Return [x, y] of the center of cell containing provided text 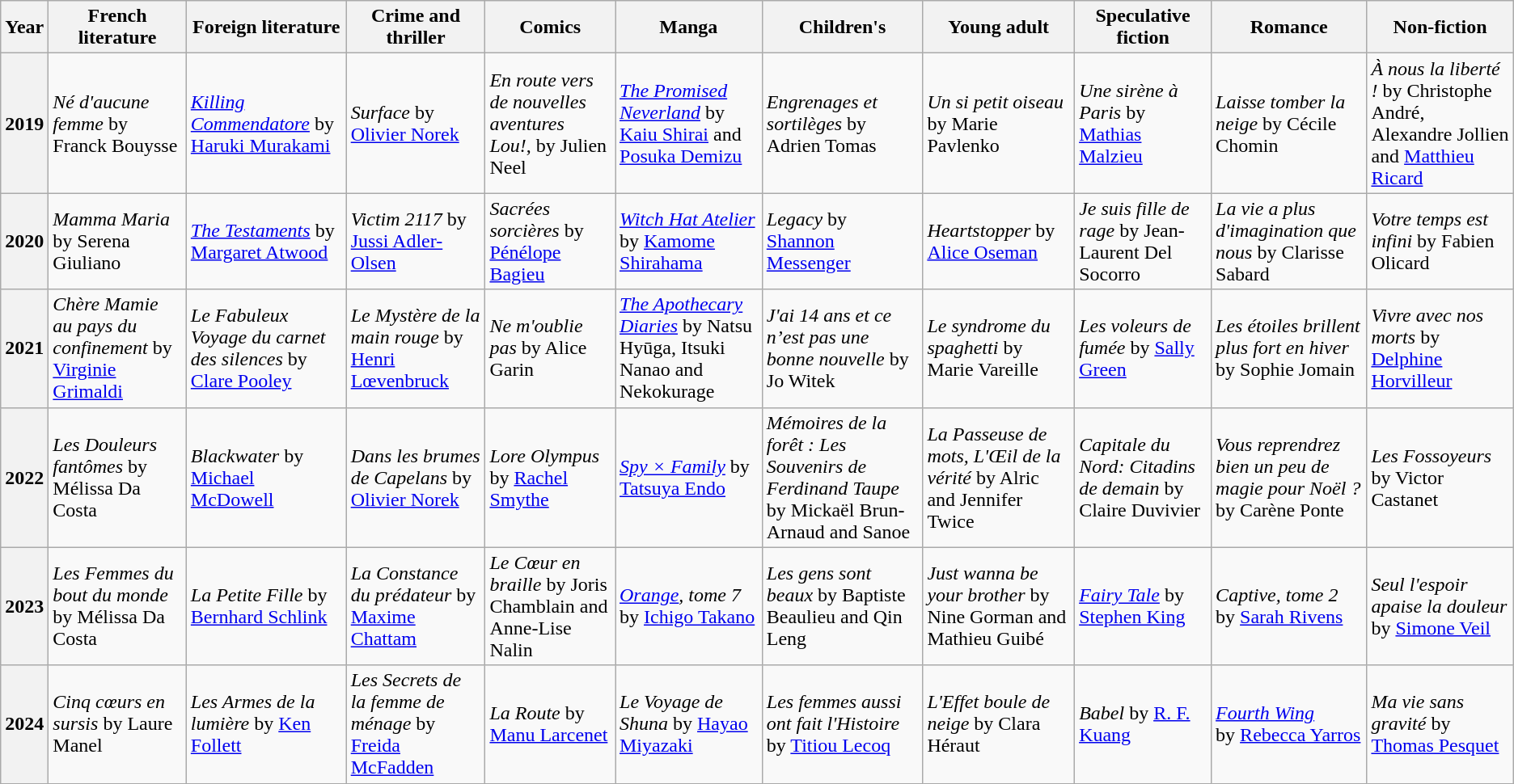
Le Cœur en braille by Joris Chamblain and Anne-Lise Nalin [550, 606]
Les Secrets de la femme de ménage by Freida McFadden [416, 724]
Né d'aucune femme by Franck Bouysse [117, 123]
2024 [24, 724]
The Promised Neverland by Kaiu Shirai and Posuka Demizu [688, 123]
Dans les brumes de Capelans by Olivier Norek [416, 477]
Vivre avec nos morts by Delphine Horvilleur [1440, 348]
Les Fossoyeurs by Victor Castanet [1440, 477]
Cinq cœurs en sursis by Laure Manel [117, 724]
2023 [24, 606]
Fourth Wingby Rebecca Yarros [1289, 724]
Les étoiles brillent plus fort en hiver by Sophie Jomain [1289, 348]
Les Armes de la lumière by Ken Follett [266, 724]
French literature [117, 27]
Mamma Maria by Serena Giuliano [117, 241]
The Testaments by Margaret Atwood [266, 241]
J'ai 14 ans et ce n’est pas une bonne nouvelle by Jo Witek [843, 348]
La Route by Manu Larcenet [550, 724]
Seul l'espoir apaise la douleur by Simone Veil [1440, 606]
Orange, tome 7 by Ichigo Takano [688, 606]
Comics [550, 27]
2020 [24, 241]
Ma vie sans gravité by Thomas Pesquet [1440, 724]
Laisse tomber la neige by Cécile Chomin [1289, 123]
Chère Mamie au pays du confinement by Virginie Grimaldi [117, 348]
The Apothecary Diaries by Natsu Hyūga, Itsuki Nanao and Nekokurage [688, 348]
Les femmes aussi ont fait l'Histoireby Titiou Lecoq [843, 724]
Une sirène à Paris by Mathias Malzieu [1144, 123]
Foreign literature [266, 27]
La Petite Fille by Bernhard Schlink [266, 606]
La Passeuse de mots, L'Œil de la vérité by Alric and Jennifer Twice [999, 477]
Babel by R. F. Kuang [1144, 724]
Le Fabuleux Voyage du carnet des silences by Clare Pooley [266, 348]
Killing Commendatore by Haruki Murakami [266, 123]
Les gens sont beaux by Baptiste Beaulieu and Qin Leng [843, 606]
Les voleurs de fumée by Sally Green [1144, 348]
Lore Olympus by Rachel Smythe [550, 477]
Le syndrome du spaghetti by Marie Vareille [999, 348]
Capitale du Nord: Citadins de demain by Claire Duvivier [1144, 477]
Le Voyage de Shuna by Hayao Miyazaki [688, 724]
Le Mystère de la main rouge by Henri Lœvenbruck [416, 348]
La Constance du prédateur by Maxime Chattam [416, 606]
Les Femmes du bout du monde by Mélissa Da Costa [117, 606]
Crime and thriller [416, 27]
Children's [843, 27]
Surface by Olivier Norek [416, 123]
Year [24, 27]
Votre temps est infini by Fabien Olicard [1440, 241]
Just wanna be your brother by Nine Gorman and Mathieu Guibé [999, 606]
À nous la liberté ! by Christophe André, Alexandre Jollien and Matthieu Ricard [1440, 123]
Young adult [999, 27]
La vie a plus d'imagination que nous by Clarisse Sabard [1289, 241]
Engrenages et sortilèges by Adrien Tomas [843, 123]
Un si petit oiseau by Marie Pavlenko [999, 123]
Mémoires de la forêt : Les Souvenirs de Ferdinand Taupe by Mickaël Brun-Arnaud and Sanoe [843, 477]
Spy × Family by Tatsuya Endo [688, 477]
Sacrées sorcières by Pénélope Bagieu [550, 241]
Les Douleurs fantômes by Mélissa Da Costa [117, 477]
Vous reprendrez bien un peu de magie pour Noël ? by Carène Ponte [1289, 477]
Blackwater by Michael McDowell [266, 477]
Manga [688, 27]
Fairy Tale by Stephen King [1144, 606]
Speculative fiction [1144, 27]
Captive, tome 2 by Sarah Rivens [1289, 606]
Witch Hat Atelier by Kamome Shirahama [688, 241]
2019 [24, 123]
Legacy by Shannon Messenger [843, 241]
Non-fiction [1440, 27]
L'Effet boule de neige by Clara Héraut [999, 724]
Victim 2117 by Jussi Adler-Olsen [416, 241]
En route vers de nouvelles aventures Lou!, by Julien Neel [550, 123]
2022 [24, 477]
Ne m'oublie pas by Alice Garin [550, 348]
Romance [1289, 27]
2021 [24, 348]
Heartstopper by Alice Oseman [999, 241]
Je suis fille de rage by Jean-Laurent Del Socorro [1144, 241]
